Return (X, Y) of the center of cell containing provided text 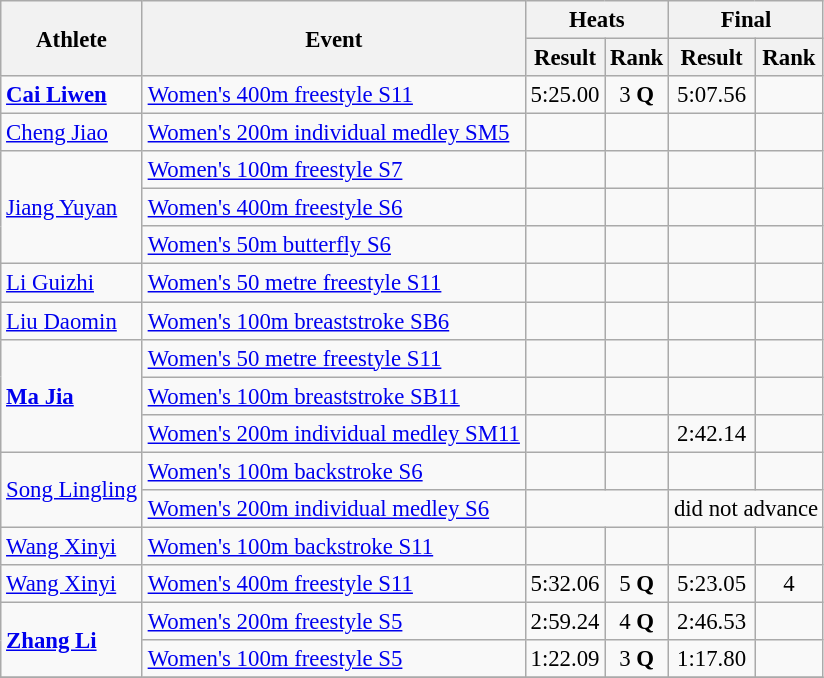
Heats (596, 20)
1:17.80 (712, 659)
Women's 200m individual medley SM5 (334, 133)
Zhang Li (72, 640)
Women's 100m freestyle S7 (334, 170)
Final (746, 20)
Event (334, 38)
5 Q (637, 584)
5:07.56 (712, 95)
2:42.14 (712, 433)
Women's 200m freestyle S5 (334, 621)
2:46.53 (712, 621)
Women's 100m backstroke S6 (334, 471)
Jiang Yuyan (72, 208)
Cheng Jiao (72, 133)
Women's 200m individual medley S6 (334, 509)
Athlete (72, 38)
Li Guizhi (72, 283)
Cai Liwen (72, 95)
Ma Jia (72, 396)
Women's 100m backstroke S11 (334, 546)
Liu Daomin (72, 321)
Song Lingling (72, 490)
Women's 100m breaststroke SB11 (334, 396)
Women's 200m individual medley SM11 (334, 433)
5:23.05 (712, 584)
4 (788, 584)
Women's 400m freestyle S6 (334, 208)
Women's 100m breaststroke SB6 (334, 321)
4 Q (637, 621)
did not advance (746, 509)
Women's 100m freestyle S5 (334, 659)
5:25.00 (565, 95)
Women's 50m butterfly S6 (334, 245)
2:59.24 (565, 621)
1:22.09 (565, 659)
5:32.06 (565, 584)
